Determine the [X, Y] coordinate at the center of the cell enclosing the given text.  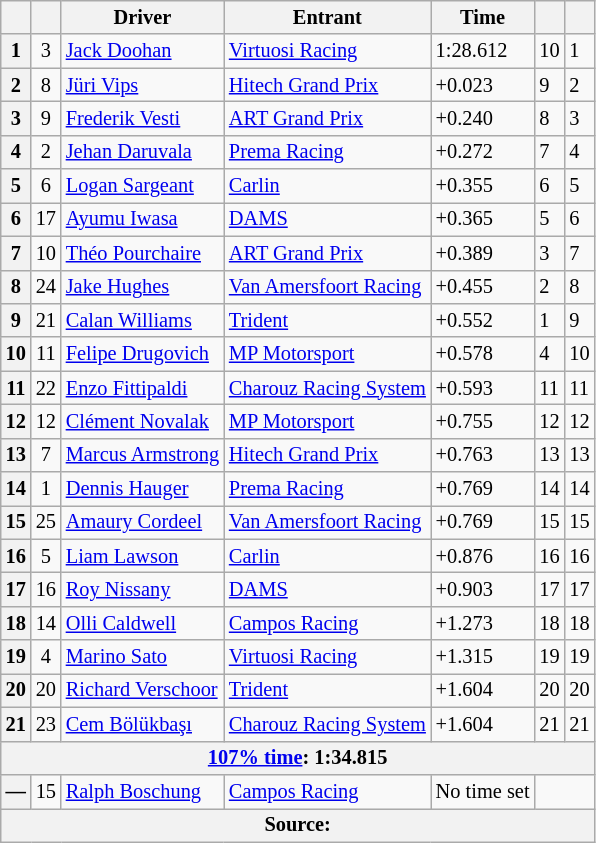
Source: [298, 825]
Marino Sato [142, 657]
Richard Verschoor [142, 690]
+1.315 [483, 657]
Time [483, 17]
Logan Sargeant [142, 186]
+0.876 [483, 556]
+0.593 [483, 388]
— [16, 791]
Olli Caldwell [142, 623]
Marcus Armstrong [142, 455]
+0.272 [483, 152]
Calan Williams [142, 320]
Frederik Vesti [142, 118]
Jack Doohan [142, 51]
+0.365 [483, 219]
+0.355 [483, 186]
Driver [142, 17]
Théo Pourchaire [142, 253]
+0.578 [483, 354]
Roy Nissany [142, 589]
Amaury Cordeel [142, 522]
Cem Bölükbaşı [142, 724]
25 [46, 522]
+0.755 [483, 421]
22 [46, 388]
Ralph Boschung [142, 791]
Ayumu Iwasa [142, 219]
+0.552 [483, 320]
Jüri Vips [142, 85]
24 [46, 287]
Clément Novalak [142, 421]
Enzo Fittipaldi [142, 388]
+0.455 [483, 287]
+0.389 [483, 253]
1:28.612 [483, 51]
107% time: 1:34.815 [298, 758]
Jake Hughes [142, 287]
Dennis Hauger [142, 489]
No time set [483, 791]
+0.023 [483, 85]
+0.240 [483, 118]
Liam Lawson [142, 556]
Entrant [328, 17]
Jehan Daruvala [142, 152]
Felipe Drugovich [142, 354]
+0.763 [483, 455]
23 [46, 724]
+1.273 [483, 623]
+0.903 [483, 589]
